Return the [x, y] coordinate for the center point of the cell that contains the specified text.  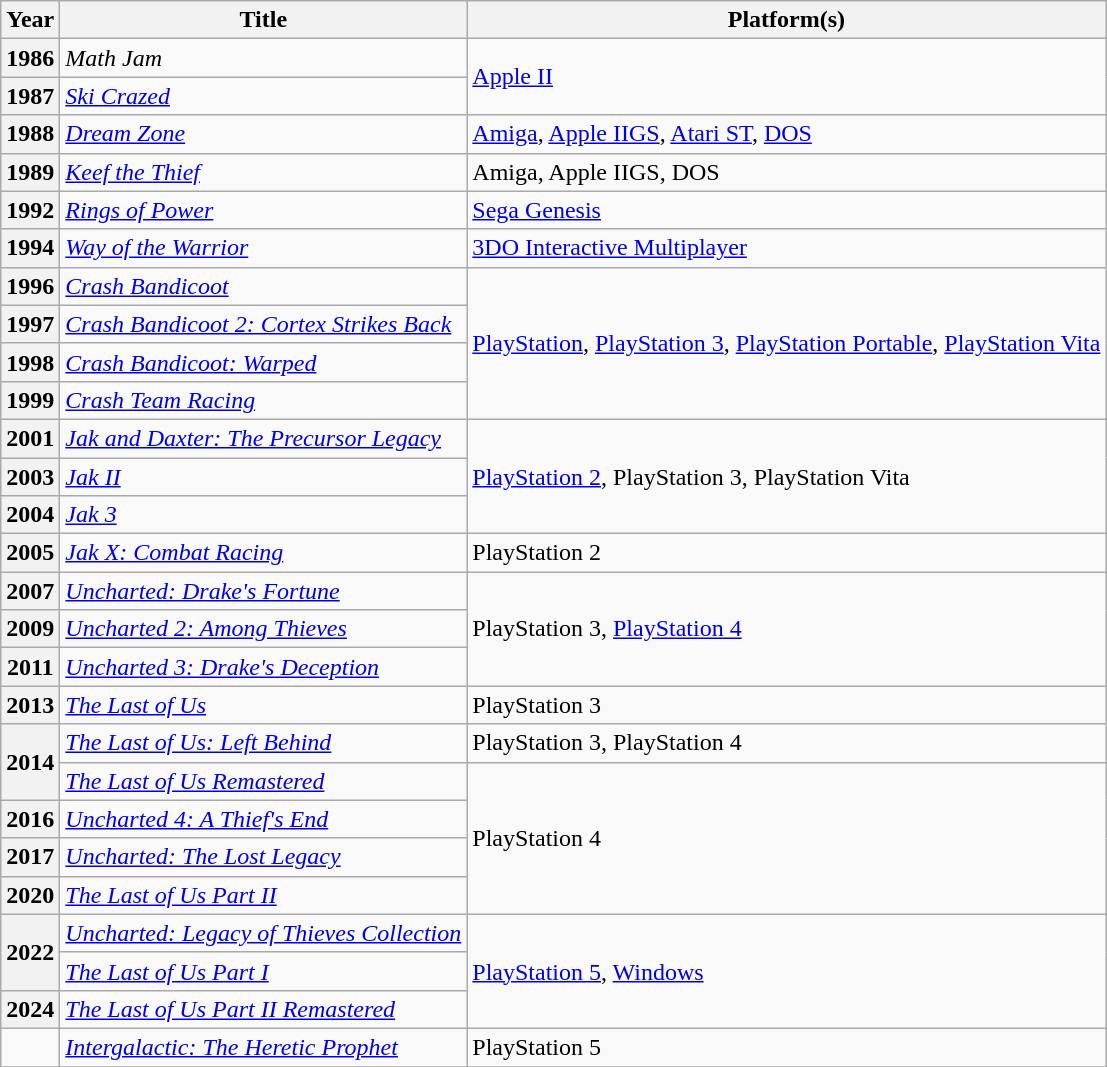
The Last of Us Part II Remastered [264, 1009]
2022 [30, 952]
Way of the Warrior [264, 248]
Crash Bandicoot: Warped [264, 362]
1998 [30, 362]
2001 [30, 438]
1992 [30, 210]
Platform(s) [786, 20]
Title [264, 20]
Intergalactic: The Heretic Prophet [264, 1047]
Math Jam [264, 58]
Ski Crazed [264, 96]
3DO Interactive Multiplayer [786, 248]
PlayStation 2, PlayStation 3, PlayStation Vita [786, 476]
PlayStation 3 [786, 705]
1999 [30, 400]
1989 [30, 172]
The Last of Us Part II [264, 895]
1988 [30, 134]
Uncharted: Legacy of Thieves Collection [264, 933]
2003 [30, 477]
Jak 3 [264, 515]
1994 [30, 248]
The Last of Us Remastered [264, 781]
Year [30, 20]
1986 [30, 58]
2004 [30, 515]
Rings of Power [264, 210]
2017 [30, 857]
Amiga, Apple IIGS, Atari ST, DOS [786, 134]
Crash Bandicoot 2: Cortex Strikes Back [264, 324]
The Last of Us Part I [264, 971]
PlayStation 5, Windows [786, 971]
2014 [30, 762]
The Last of Us: Left Behind [264, 743]
PlayStation 4 [786, 838]
2011 [30, 667]
PlayStation 5 [786, 1047]
Crash Team Racing [264, 400]
1997 [30, 324]
Uncharted: The Lost Legacy [264, 857]
Apple II [786, 77]
Uncharted 2: Among Thieves [264, 629]
Amiga, Apple IIGS, DOS [786, 172]
Dream Zone [264, 134]
2009 [30, 629]
The Last of Us [264, 705]
2007 [30, 591]
PlayStation, PlayStation 3, PlayStation Portable, PlayStation Vita [786, 343]
Uncharted 3: Drake's Deception [264, 667]
Crash Bandicoot [264, 286]
PlayStation 2 [786, 553]
Jak X: Combat Racing [264, 553]
1987 [30, 96]
Jak II [264, 477]
2005 [30, 553]
1996 [30, 286]
2024 [30, 1009]
Keef the Thief [264, 172]
Sega Genesis [786, 210]
2013 [30, 705]
Jak and Daxter: The Precursor Legacy [264, 438]
Uncharted 4: A Thief's End [264, 819]
2016 [30, 819]
2020 [30, 895]
Uncharted: Drake's Fortune [264, 591]
